Provide the (x, y) coordinate of the cell's center where the given text is located.  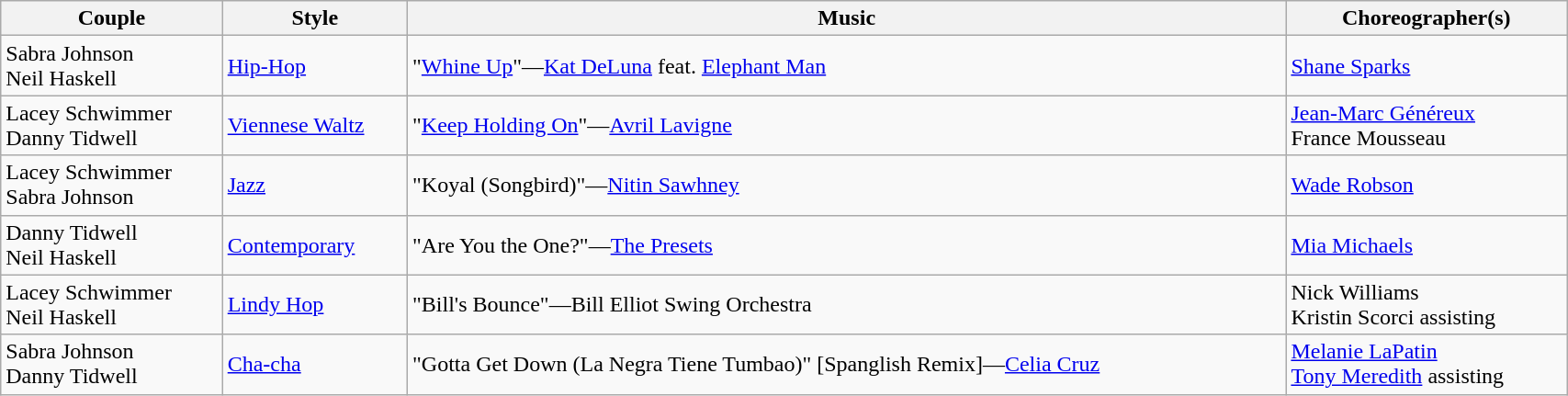
"Whine Up"—Kat DeLuna feat. Elephant Man (847, 66)
"Koyal (Songbird)"—Nitin Sawhney (847, 186)
Shane Sparks (1427, 66)
Sabra Johnson Neil Haskell (112, 66)
Choreographer(s) (1427, 18)
Melanie LaPatin Tony Meredith assisting (1427, 364)
"Gotta Get Down (La Negra Tiene Tumbao)" [Spanglish Remix]—Celia Cruz (847, 364)
"Keep Holding On"—Avril Lavigne (847, 125)
Sabra Johnson Danny Tidwell (112, 364)
Viennese Waltz (314, 125)
"Are You the One?"—The Presets (847, 244)
Music (847, 18)
Jazz (314, 186)
Style (314, 18)
Lacey Schwimmer Danny Tidwell (112, 125)
Couple (112, 18)
Cha-cha (314, 364)
Nick Williams Kristin Scorci assisting (1427, 305)
Mia Michaels (1427, 244)
Lindy Hop (314, 305)
Lacey Schwimmer Neil Haskell (112, 305)
Contemporary (314, 244)
Wade Robson (1427, 186)
Danny Tidwell Neil Haskell (112, 244)
"Bill's Bounce"—Bill Elliot Swing Orchestra (847, 305)
Lacey Schwimmer Sabra Johnson (112, 186)
Jean-Marc GénéreuxFrance Mousseau (1427, 125)
Hip-Hop (314, 66)
